Return the [x, y] coordinate for the center point of the cell that contains the specified text.  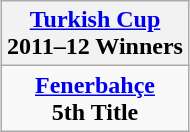
Fenerbahçe5th Title [96, 98]
Turkish Cup2011–12 Winners [96, 34]
